Output the [X, Y] coordinate of the center of the cell containing the given text.  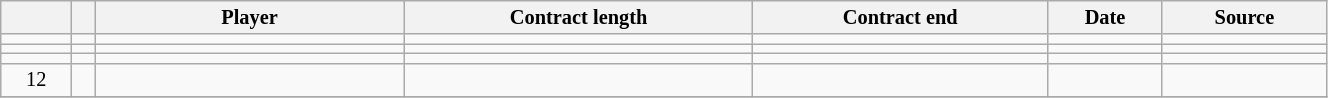
Date [1106, 17]
Contract end [900, 17]
Contract length [578, 17]
Source [1244, 17]
12 [36, 80]
Player [250, 17]
